Return (x, y) of the center of cell containing provided text 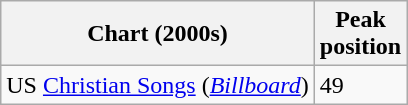
Peakposition (360, 34)
49 (360, 85)
US Christian Songs (Billboard) (158, 85)
Chart (2000s) (158, 34)
